For the text-containing cell, return its midpoint in [x, y] coordinate format. 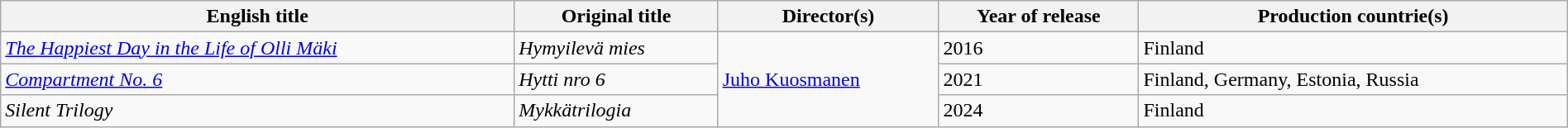
2021 [1039, 79]
Silent Trilogy [258, 111]
English title [258, 17]
Hytti nro 6 [616, 79]
2016 [1039, 48]
Finland, Germany, Estonia, Russia [1353, 79]
Hymyilevä mies [616, 48]
The Happiest Day in the Life of Olli Mäki [258, 48]
Production countrie(s) [1353, 17]
Year of release [1039, 17]
Compartment No. 6 [258, 79]
Director(s) [829, 17]
Mykkätrilogia [616, 111]
2024 [1039, 111]
Juho Kuosmanen [829, 79]
Original title [616, 17]
